Return the (X, Y) coordinate for the center point of the cell that contains the specified text.  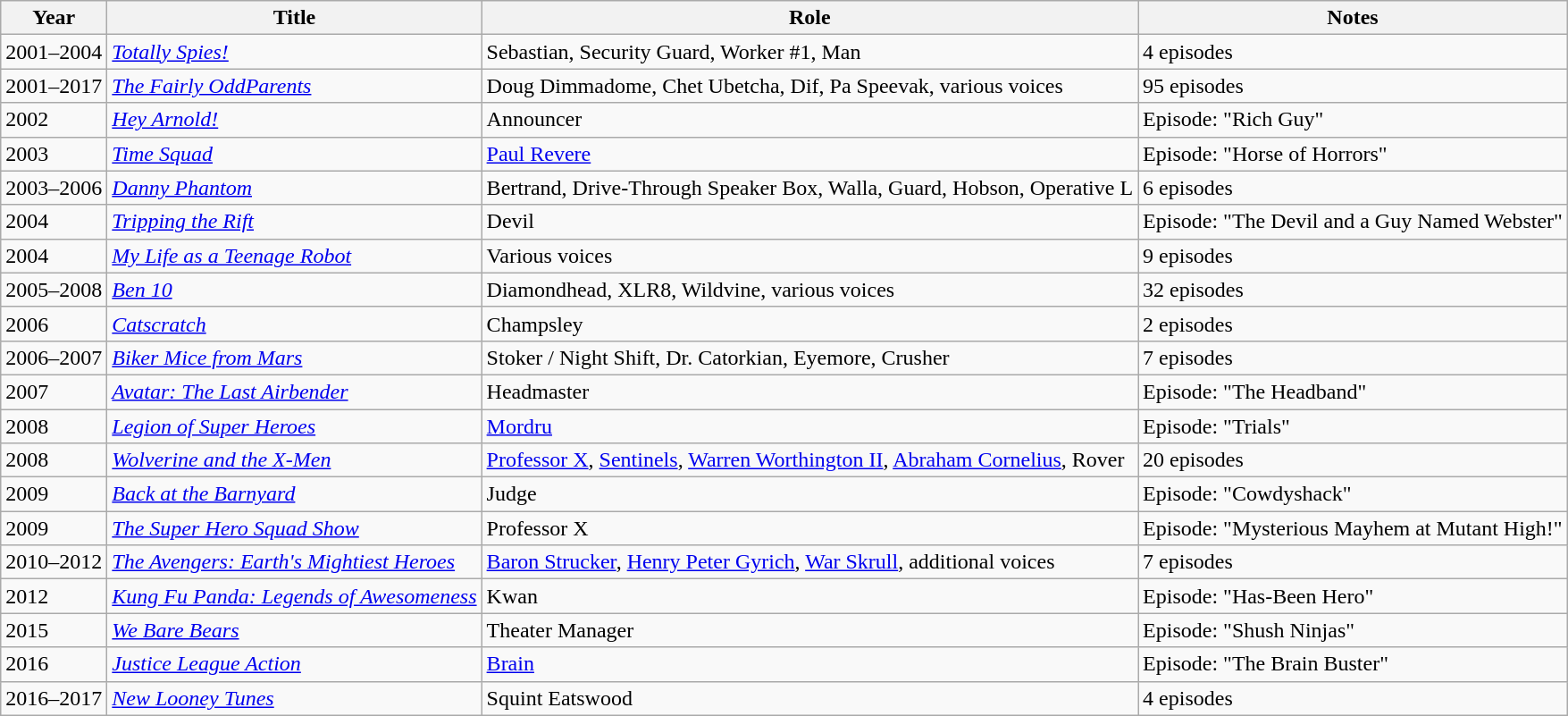
Legion of Super Heroes (295, 426)
Professor X, Sentinels, Warren Worthington II, Abraham Cornelius, Rover (809, 460)
Diamondhead, XLR8, Wildvine, various voices (809, 290)
Squint Eatswood (809, 698)
2003 (54, 154)
Back at the Barnyard (295, 494)
Episode: "Rich Guy" (1353, 120)
2010–2012 (54, 562)
Tripping the Rift (295, 222)
The Super Hero Squad Show (295, 528)
Sebastian, Security Guard, Worker #1, Man (809, 52)
2001–2017 (54, 86)
32 episodes (1353, 290)
9 episodes (1353, 256)
Paul Revere (809, 154)
Professor X (809, 528)
Theater Manager (809, 630)
2012 (54, 596)
Kung Fu Panda: Legends of Awesomeness (295, 596)
2016–2017 (54, 698)
My Life as a Teenage Robot (295, 256)
Announcer (809, 120)
Headmaster (809, 392)
2005–2008 (54, 290)
Title (295, 18)
New Looney Tunes (295, 698)
Wolverine and the X-Men (295, 460)
6 episodes (1353, 188)
Year (54, 18)
2007 (54, 392)
Champsley (809, 324)
Episode: "Trials" (1353, 426)
Doug Dimmadome, Chet Ubetcha, Dif, Pa Speevak, various voices (809, 86)
We Bare Bears (295, 630)
Episode: "Cowdyshack" (1353, 494)
Hey Arnold! (295, 120)
Justice League Action (295, 664)
Devil (809, 222)
Biker Mice from Mars (295, 358)
Episode: "The Brain Buster" (1353, 664)
95 episodes (1353, 86)
Danny Phantom (295, 188)
Judge (809, 494)
Time Squad (295, 154)
Episode: "Shush Ninjas" (1353, 630)
The Avengers: Earth's Mightiest Heroes (295, 562)
Brain (809, 664)
2002 (54, 120)
2016 (54, 664)
2001–2004 (54, 52)
Mordru (809, 426)
2015 (54, 630)
Stoker / Night Shift, Dr. Catorkian, Eyemore, Crusher (809, 358)
Episode: "The Headband" (1353, 392)
Episode: "The Devil and a Guy Named Webster" (1353, 222)
2006–2007 (54, 358)
Avatar: The Last Airbender (295, 392)
2 episodes (1353, 324)
Episode: "Mysterious Mayhem at Mutant High!" (1353, 528)
Episode: "Horse of Horrors" (1353, 154)
2006 (54, 324)
Baron Strucker, Henry Peter Gyrich, War Skrull, additional voices (809, 562)
Episode: "Has-Been Hero" (1353, 596)
2003–2006 (54, 188)
Role (809, 18)
Ben 10 (295, 290)
Kwan (809, 596)
20 episodes (1353, 460)
The Fairly OddParents (295, 86)
Notes (1353, 18)
Catscratch (295, 324)
Various voices (809, 256)
Totally Spies! (295, 52)
Bertrand, Drive-Through Speaker Box, Walla, Guard, Hobson, Operative L (809, 188)
